Provide the (x, y) coordinate of the cell's center where the given text is located.  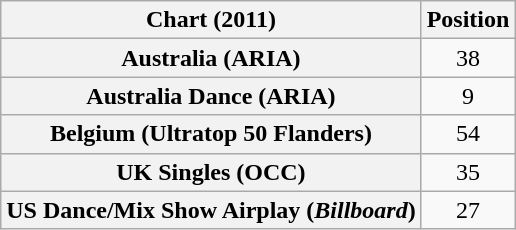
Belgium (Ultratop 50 Flanders) (211, 134)
9 (468, 96)
UK Singles (OCC) (211, 172)
Australia (ARIA) (211, 58)
38 (468, 58)
US Dance/Mix Show Airplay (Billboard) (211, 210)
Position (468, 20)
54 (468, 134)
27 (468, 210)
Australia Dance (ARIA) (211, 96)
35 (468, 172)
Chart (2011) (211, 20)
